Locate the cell with the specified text and output its (x, y) center coordinate. 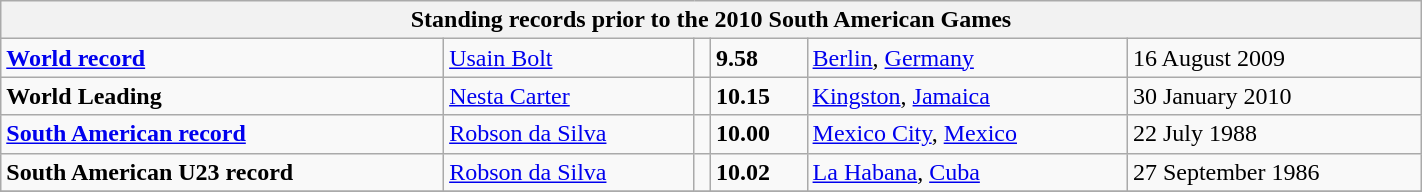
World Leading (222, 96)
22 July 1988 (1274, 134)
16 August 2009 (1274, 58)
Berlin, Germany (967, 58)
Mexico City, Mexico (967, 134)
World record (222, 58)
La Habana, Cuba (967, 172)
South American record (222, 134)
South American U23 record (222, 172)
10.15 (758, 96)
10.00 (758, 134)
Usain Bolt (569, 58)
10.02 (758, 172)
9.58 (758, 58)
Standing records prior to the 2010 South American Games (711, 20)
27 September 1986 (1274, 172)
30 January 2010 (1274, 96)
Kingston, Jamaica (967, 96)
Nesta Carter (569, 96)
